Locate the cell with the specified text and output its [x, y] center coordinate. 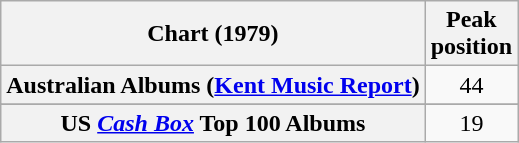
19 [471, 123]
Chart (1979) [213, 34]
44 [471, 85]
US Cash Box Top 100 Albums [213, 123]
Peakposition [471, 34]
Australian Albums (Kent Music Report) [213, 85]
